Search for the cell housing the specified text and yield its (x, y) center coordinate. 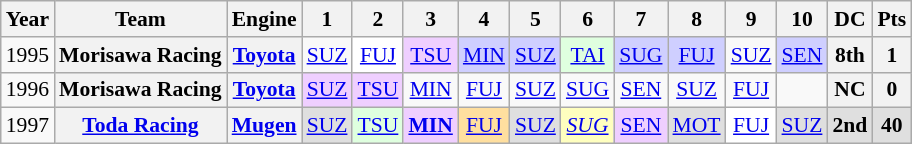
2 (378, 19)
8th (850, 55)
DC (850, 19)
9 (752, 19)
1997 (28, 126)
Pts (892, 19)
Engine (264, 19)
1996 (28, 90)
NC (850, 90)
0 (892, 90)
6 (588, 19)
2nd (850, 126)
MOT (697, 126)
7 (640, 19)
Year (28, 19)
5 (536, 19)
Team (140, 19)
10 (802, 19)
TAI (588, 55)
3 (430, 19)
1995 (28, 55)
Mugen (264, 126)
Toda Racing (140, 126)
4 (484, 19)
8 (697, 19)
40 (892, 126)
